Search for the cell housing the specified text and yield its [x, y] center coordinate. 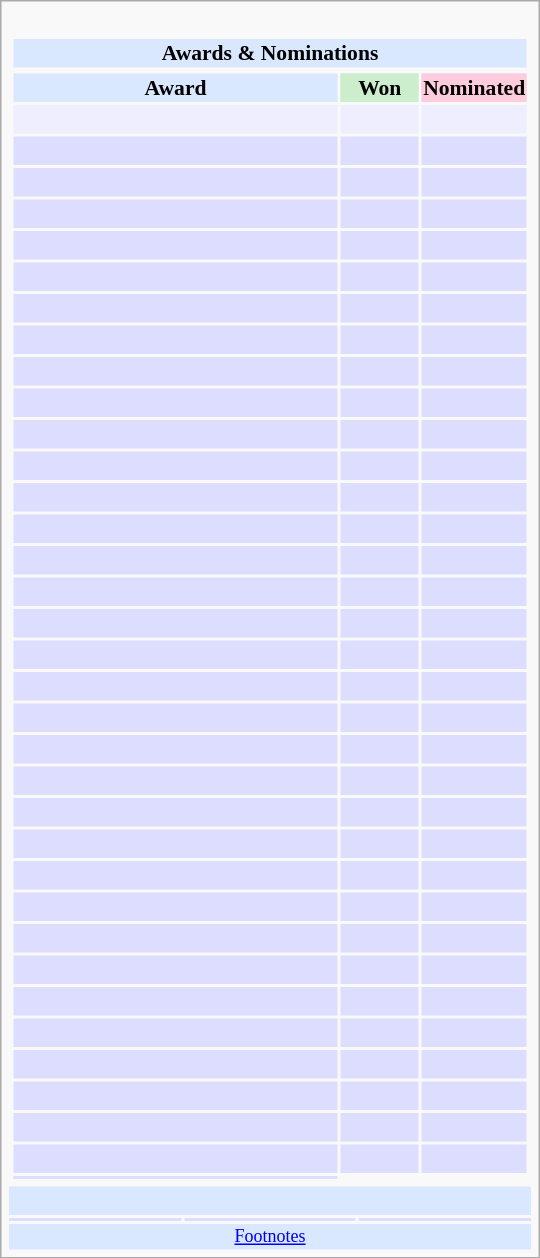
Award [175, 87]
Nominated [474, 87]
Awards & Nominations [270, 53]
Won [380, 87]
Footnotes [270, 1237]
Awards & Nominations Award Won Nominated [270, 596]
